Detect which cell encompasses the target text, then output its [x, y] center coordinate. 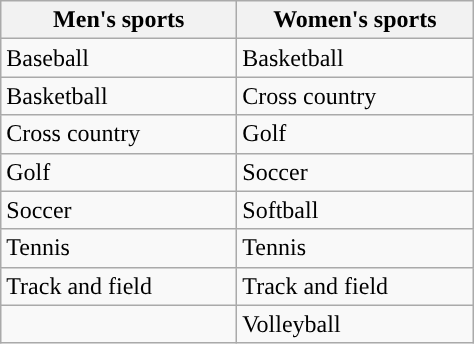
Men's sports [119, 20]
Baseball [119, 58]
Softball [355, 210]
Volleyball [355, 324]
Women's sports [355, 20]
